Scan for the cell matching the given text and deliver its (X, Y) coordinate at center. 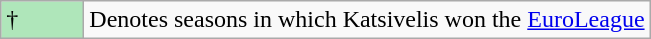
Denotes seasons in which Katsivelis won the EuroLeague (367, 20)
† (42, 20)
